Find where the given text appears and provide that cell's center as [x, y] coordinate. 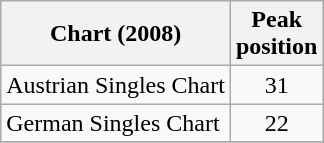
31 [276, 85]
German Singles Chart [116, 123]
Austrian Singles Chart [116, 85]
22 [276, 123]
Chart (2008) [116, 34]
Peakposition [276, 34]
